From the cell containing the given text, extract its center point as (X, Y) coordinate. 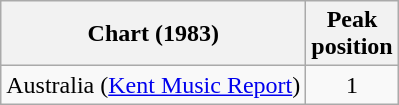
Peakposition (352, 34)
1 (352, 85)
Australia (Kent Music Report) (154, 85)
Chart (1983) (154, 34)
